Provide the (X, Y) coordinate of the cell's center where the given text is located.  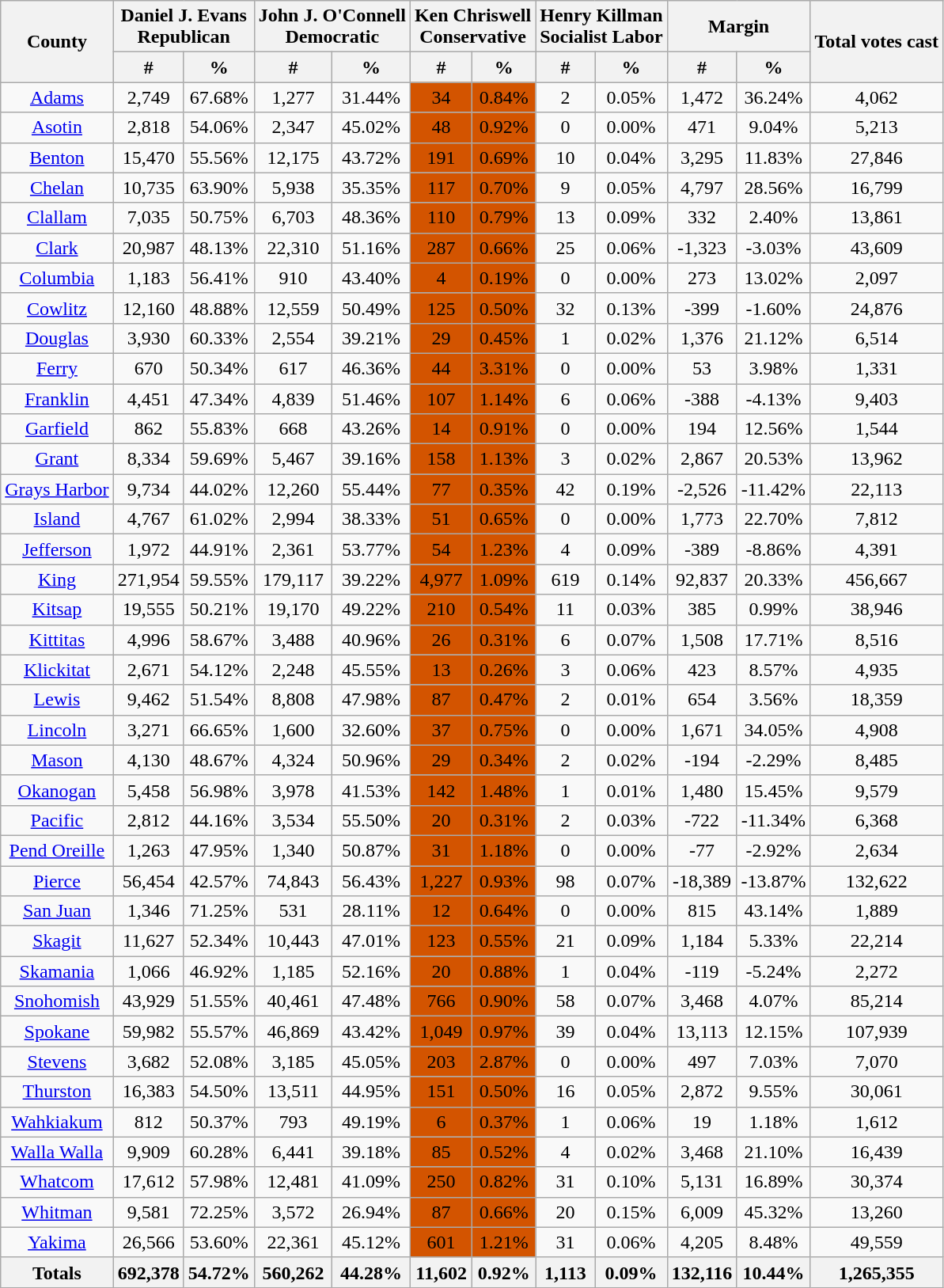
1,265,355 (877, 1272)
4,324 (293, 760)
15.45% (774, 790)
9,579 (877, 790)
-11.42% (774, 489)
5,458 (149, 790)
20.53% (774, 459)
456,667 (877, 579)
132,116 (702, 1272)
110 (441, 218)
2,872 (702, 1092)
497 (702, 1062)
Total votes cast (877, 41)
8,485 (877, 760)
273 (702, 278)
4,767 (149, 519)
8,334 (149, 459)
Thurston (57, 1092)
12,175 (293, 158)
0.99% (774, 610)
Cowlitz (57, 308)
77 (441, 489)
4.07% (774, 1001)
Whitman (57, 1212)
1.13% (504, 459)
John J. O'ConnellDemocratic (332, 27)
55.56% (218, 158)
0.34% (504, 760)
Clark (57, 248)
1,480 (702, 790)
Lincoln (57, 730)
44.95% (372, 1092)
2,749 (149, 97)
19 (702, 1122)
-399 (702, 308)
10,735 (149, 188)
0.14% (631, 579)
45.12% (372, 1242)
1,346 (149, 911)
0.10% (631, 1182)
45.05% (372, 1062)
13,962 (877, 459)
194 (702, 429)
92,837 (702, 579)
54.72% (218, 1272)
11,627 (149, 941)
41.53% (372, 790)
39.18% (372, 1152)
47.34% (218, 398)
40.96% (372, 640)
-3.03% (774, 248)
54.12% (218, 670)
58.67% (218, 640)
793 (293, 1122)
-2.29% (774, 760)
7,812 (877, 519)
67.68% (218, 97)
County (57, 41)
910 (293, 278)
43,929 (149, 1001)
53 (702, 368)
-4.13% (774, 398)
385 (702, 610)
Walla Walla (57, 1152)
5.33% (774, 941)
54.06% (218, 127)
3,488 (293, 640)
4,935 (877, 670)
6,441 (293, 1152)
Ken ChriswellConservative (472, 27)
6,368 (877, 820)
0.84% (504, 97)
-389 (702, 549)
22,214 (877, 941)
1,066 (149, 971)
48.67% (218, 760)
0.75% (504, 730)
0.52% (504, 1152)
51 (441, 519)
12,559 (293, 308)
53.60% (218, 1242)
63.90% (218, 188)
Henry KillmanSocialist Labor (601, 27)
48.36% (372, 218)
Totals (57, 1272)
21 (565, 941)
-11.34% (774, 820)
4,839 (293, 398)
Ferry (57, 368)
56.98% (218, 790)
7,035 (149, 218)
0.70% (504, 188)
191 (441, 158)
1,508 (702, 640)
2,272 (877, 971)
5,131 (702, 1182)
41.09% (372, 1182)
5,213 (877, 127)
44.28% (372, 1272)
85 (441, 1152)
4,797 (702, 188)
22.70% (774, 519)
862 (149, 429)
692,378 (149, 1272)
-1.60% (774, 308)
1,612 (877, 1122)
1,331 (877, 368)
Kitsap (57, 610)
-13.87% (774, 881)
3,534 (293, 820)
17,612 (149, 1182)
55.57% (218, 1032)
1.14% (504, 398)
132,622 (877, 881)
10 (565, 158)
12,260 (293, 489)
Kittitas (57, 640)
47.48% (372, 1001)
47.98% (372, 700)
123 (441, 941)
59.55% (218, 579)
1,972 (149, 549)
60.33% (218, 338)
Skamania (57, 971)
24,876 (877, 308)
39.21% (372, 338)
22,361 (293, 1242)
4,062 (877, 97)
54 (441, 549)
21.12% (774, 338)
Whatcom (57, 1182)
3,271 (149, 730)
50.49% (372, 308)
2,818 (149, 127)
51.55% (218, 1001)
1,277 (293, 97)
4,451 (149, 398)
44 (441, 368)
51.54% (218, 700)
-18,389 (702, 881)
0.47% (504, 700)
4,996 (149, 640)
44.91% (218, 549)
27,846 (877, 158)
Skagit (57, 941)
9.04% (774, 127)
2,554 (293, 338)
3,978 (293, 790)
158 (441, 459)
22,113 (877, 489)
-8.86% (774, 549)
61.02% (218, 519)
0.69% (504, 158)
18,359 (877, 700)
Pierce (57, 881)
670 (149, 368)
16.89% (774, 1182)
1,472 (702, 97)
43.26% (372, 429)
-2.92% (774, 850)
49.22% (372, 610)
203 (441, 1062)
Adams (57, 97)
Okanogan (57, 790)
179,117 (293, 579)
1,773 (702, 519)
-1,323 (702, 248)
12 (441, 911)
28.11% (372, 911)
9,734 (149, 489)
560,262 (293, 1272)
668 (293, 429)
38,946 (877, 610)
1.23% (504, 549)
9,581 (149, 1212)
6,514 (877, 338)
531 (293, 911)
66.65% (218, 730)
601 (441, 1242)
766 (441, 1001)
8.57% (774, 670)
12,160 (149, 308)
16,439 (877, 1152)
13,260 (877, 1212)
26.94% (372, 1212)
3,682 (149, 1062)
3,930 (149, 338)
16,799 (877, 188)
12,481 (293, 1182)
1,340 (293, 850)
48.88% (218, 308)
36.24% (774, 97)
55.50% (372, 820)
-77 (702, 850)
0.26% (504, 670)
30,374 (877, 1182)
56.43% (372, 881)
8,808 (293, 700)
815 (702, 911)
Pend Oreille (57, 850)
49,559 (877, 1242)
52.34% (218, 941)
22,310 (293, 248)
1,049 (441, 1032)
2,867 (702, 459)
Benton (57, 158)
-722 (702, 820)
10.44% (774, 1272)
58 (565, 1001)
25 (565, 248)
Grays Harbor (57, 489)
Asotin (57, 127)
10,443 (293, 941)
Franklin (57, 398)
0.97% (504, 1032)
2,994 (293, 519)
50.34% (218, 368)
16,383 (149, 1092)
Douglas (57, 338)
50.37% (218, 1122)
42 (565, 489)
Lewis (57, 700)
4,205 (702, 1242)
57.98% (218, 1182)
Wahkiakum (57, 1122)
35.35% (372, 188)
3,572 (293, 1212)
332 (702, 218)
151 (441, 1092)
19,555 (149, 610)
1,183 (149, 278)
8.48% (774, 1242)
0.13% (631, 308)
3,185 (293, 1062)
654 (702, 700)
39.16% (372, 459)
107,939 (877, 1032)
37 (441, 730)
250 (441, 1182)
20.33% (774, 579)
17.71% (774, 640)
812 (149, 1122)
5,467 (293, 459)
72.25% (218, 1212)
Klickitat (57, 670)
-5.24% (774, 971)
Daniel J. EvansRepublican (184, 27)
43.40% (372, 278)
San Juan (57, 911)
-119 (702, 971)
28.56% (774, 188)
14 (441, 429)
0.82% (504, 1182)
0.54% (504, 610)
12.15% (774, 1032)
46.36% (372, 368)
King (57, 579)
44.16% (218, 820)
3.98% (774, 368)
1,185 (293, 971)
1,113 (565, 1272)
43.72% (372, 158)
34 (441, 97)
46.92% (218, 971)
26,566 (149, 1242)
1,184 (702, 941)
9,462 (149, 700)
1,376 (702, 338)
59,982 (149, 1032)
7.03% (774, 1062)
55.83% (218, 429)
56.41% (218, 278)
1,671 (702, 730)
26 (441, 640)
-2,526 (702, 489)
32 (565, 308)
9.55% (774, 1092)
0.45% (504, 338)
47.01% (372, 941)
423 (702, 670)
38.33% (372, 519)
Jefferson (57, 549)
Clallam (57, 218)
7,070 (877, 1062)
107 (441, 398)
5,938 (293, 188)
Chelan (57, 188)
13,113 (702, 1032)
47.95% (218, 850)
1,600 (293, 730)
11 (565, 610)
40,461 (293, 1001)
1.09% (504, 579)
1,227 (441, 881)
2.87% (504, 1062)
74,843 (293, 881)
2,097 (877, 278)
287 (441, 248)
2,347 (293, 127)
0.35% (504, 489)
43,609 (877, 248)
12.56% (774, 429)
51.16% (372, 248)
50.96% (372, 760)
39.22% (372, 579)
Spokane (57, 1032)
Columbia (57, 278)
55.44% (372, 489)
2,812 (149, 820)
617 (293, 368)
32.60% (372, 730)
13,861 (877, 218)
3.31% (504, 368)
9,403 (877, 398)
98 (565, 881)
0.64% (504, 911)
2.40% (774, 218)
39 (565, 1032)
11.83% (774, 158)
117 (441, 188)
2,361 (293, 549)
34.05% (774, 730)
45.32% (774, 1212)
52.16% (372, 971)
Pacific (57, 820)
2,671 (149, 670)
0.88% (504, 971)
2,248 (293, 670)
619 (565, 579)
Island (57, 519)
30,061 (877, 1092)
1.48% (504, 790)
-388 (702, 398)
4,130 (149, 760)
Grant (57, 459)
142 (441, 790)
471 (702, 127)
1,263 (149, 850)
85,214 (877, 1001)
Mason (57, 760)
43.42% (372, 1032)
56,454 (149, 881)
13,511 (293, 1092)
54.50% (218, 1092)
Margin (739, 27)
210 (441, 610)
31.44% (372, 97)
51.46% (372, 398)
Snohomish (57, 1001)
48.13% (218, 248)
Yakima (57, 1242)
0.79% (504, 218)
71.25% (218, 911)
4,908 (877, 730)
21.10% (774, 1152)
3.56% (774, 700)
52.08% (218, 1062)
13.02% (774, 278)
Stevens (57, 1062)
48 (441, 127)
19,170 (293, 610)
50.75% (218, 218)
50.21% (218, 610)
6,009 (702, 1212)
2,634 (877, 850)
4,977 (441, 579)
3,295 (702, 158)
1,889 (877, 911)
Garfield (57, 429)
9,909 (149, 1152)
59.69% (218, 459)
60.28% (218, 1152)
1.21% (504, 1242)
49.19% (372, 1122)
8,516 (877, 640)
271,954 (149, 579)
53.77% (372, 549)
4,391 (877, 549)
46,869 (293, 1032)
9 (565, 188)
42.57% (218, 881)
45.55% (372, 670)
43.14% (774, 911)
0.91% (504, 429)
125 (441, 308)
0.55% (504, 941)
0.15% (631, 1212)
11,602 (441, 1272)
0.90% (504, 1001)
15,470 (149, 158)
50.87% (372, 850)
6,703 (293, 218)
-194 (702, 760)
44.02% (218, 489)
0.37% (504, 1122)
1,544 (877, 429)
45.02% (372, 127)
0.93% (504, 881)
20,987 (149, 248)
0.65% (504, 519)
16 (565, 1092)
